Return the (X, Y) coordinate for the center point of the cell that contains the specified text.  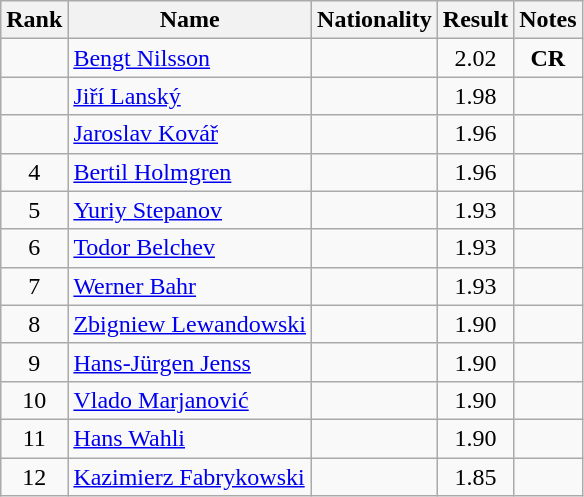
9 (34, 362)
1.85 (475, 477)
Bertil Holmgren (190, 172)
6 (34, 248)
8 (34, 324)
Werner Bahr (190, 286)
1.98 (475, 96)
Kazimierz Fabrykowski (190, 477)
Rank (34, 20)
Jaroslav Kovář (190, 134)
Notes (548, 20)
5 (34, 210)
Jiří Lanský (190, 96)
Vlado Marjanović (190, 400)
Result (475, 20)
Todor Belchev (190, 248)
7 (34, 286)
CR (548, 58)
Zbigniew Lewandowski (190, 324)
Bengt Nilsson (190, 58)
Hans-Jürgen Jenss (190, 362)
12 (34, 477)
4 (34, 172)
Hans Wahli (190, 438)
Nationality (375, 20)
2.02 (475, 58)
Yuriy Stepanov (190, 210)
Name (190, 20)
10 (34, 400)
11 (34, 438)
